Return the [X, Y] coordinate for the center point of the cell that contains the specified text.  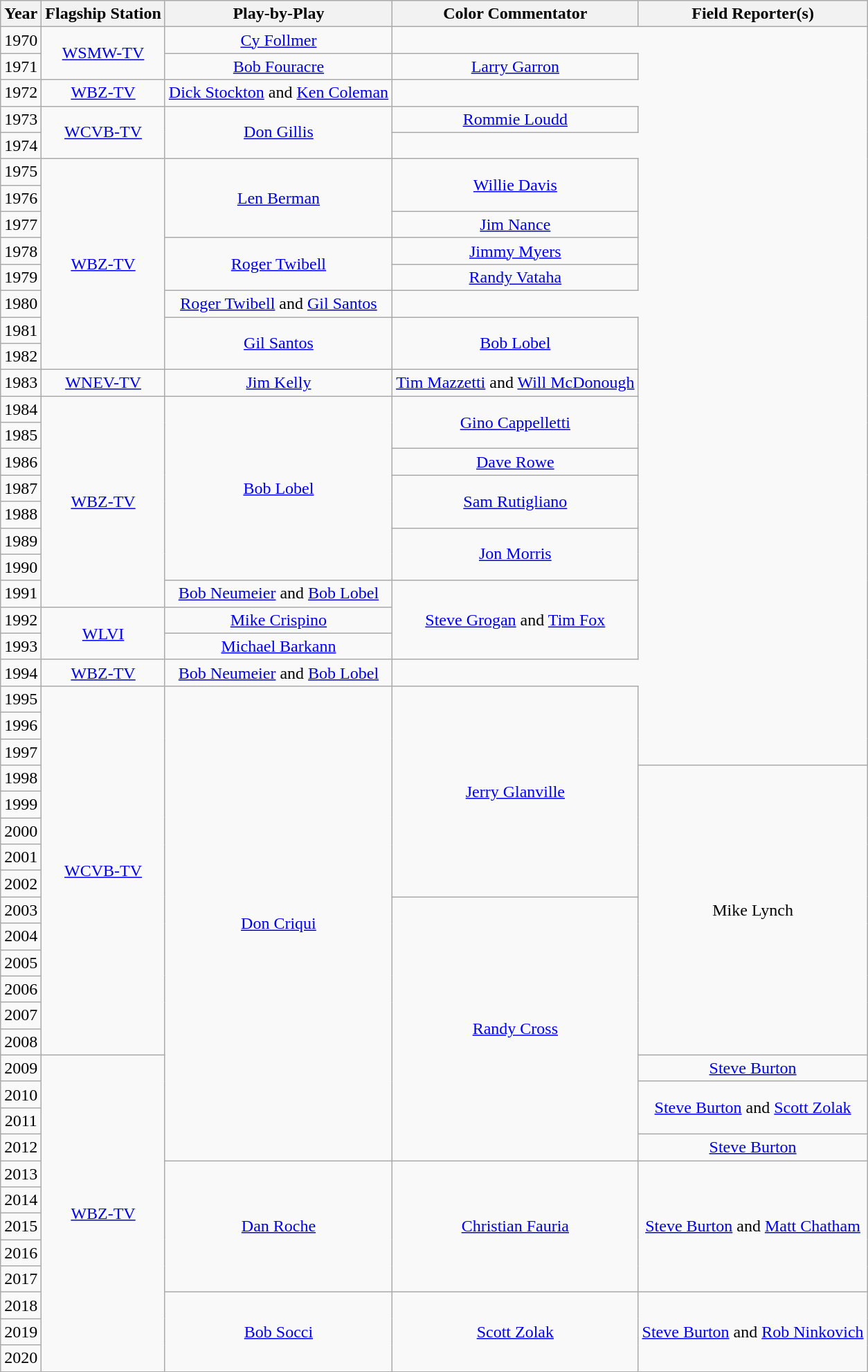
1980 [21, 303]
Willie Davis [515, 185]
Roger Twibell and Gil Santos [278, 303]
Steve Grogan and Tim Fox [515, 620]
1971 [21, 66]
2002 [21, 884]
Jimmy Myers [515, 251]
2014 [21, 1200]
2016 [21, 1253]
1997 [21, 751]
2006 [21, 989]
Don Gillis [278, 132]
1974 [21, 145]
Tim Mazzetti and Will McDonough [515, 383]
Jon Morris [515, 554]
1972 [21, 93]
2001 [21, 857]
Len Berman [278, 198]
Year [21, 14]
1999 [21, 805]
Mike Crispino [278, 620]
2010 [21, 1094]
2009 [21, 1068]
1985 [21, 436]
1983 [21, 383]
1984 [21, 409]
1973 [21, 119]
1975 [21, 172]
Cy Follmer [278, 40]
WLVI [103, 633]
Randy Vataha [515, 277]
1988 [21, 515]
1986 [21, 462]
1993 [21, 646]
1979 [21, 277]
Scott Zolak [515, 1332]
1995 [21, 699]
Jerry Glanville [515, 791]
1998 [21, 778]
Steve Burton and Matt Chatham [753, 1227]
2018 [21, 1306]
WSMW-TV [103, 53]
2000 [21, 831]
Steve Burton and Scott Zolak [753, 1107]
1976 [21, 198]
1991 [21, 594]
Don Criqui [278, 923]
Larry Garron [515, 66]
Dave Rowe [515, 462]
1994 [21, 672]
1982 [21, 357]
1981 [21, 330]
1970 [21, 40]
2015 [21, 1227]
Dick Stockton and Ken Coleman [278, 93]
2020 [21, 1358]
1990 [21, 567]
Sam Rutigliano [515, 501]
Roger Twibell [278, 264]
2007 [21, 1015]
Jim Nance [515, 224]
1992 [21, 620]
2019 [21, 1332]
2003 [21, 910]
Play-by-Play [278, 14]
Gil Santos [278, 344]
2008 [21, 1042]
Rommie Loudd [515, 119]
Bob Socci [278, 1332]
2004 [21, 936]
Mike Lynch [753, 910]
WNEV-TV [103, 383]
Color Commentator [515, 14]
1987 [21, 488]
Steve Burton and Rob Ninkovich [753, 1332]
1989 [21, 541]
Christian Fauria [515, 1227]
2012 [21, 1147]
Bob Fouracre [278, 66]
1978 [21, 251]
Gino Cappelletti [515, 422]
Michael Barkann [278, 646]
2017 [21, 1279]
Field Reporter(s) [753, 14]
Flagship Station [103, 14]
1996 [21, 725]
Randy Cross [515, 1029]
2005 [21, 963]
2011 [21, 1121]
Dan Roche [278, 1227]
Jim Kelly [278, 383]
2013 [21, 1174]
1977 [21, 224]
